Find where the given text appears and provide that cell's center as (x, y) coordinate. 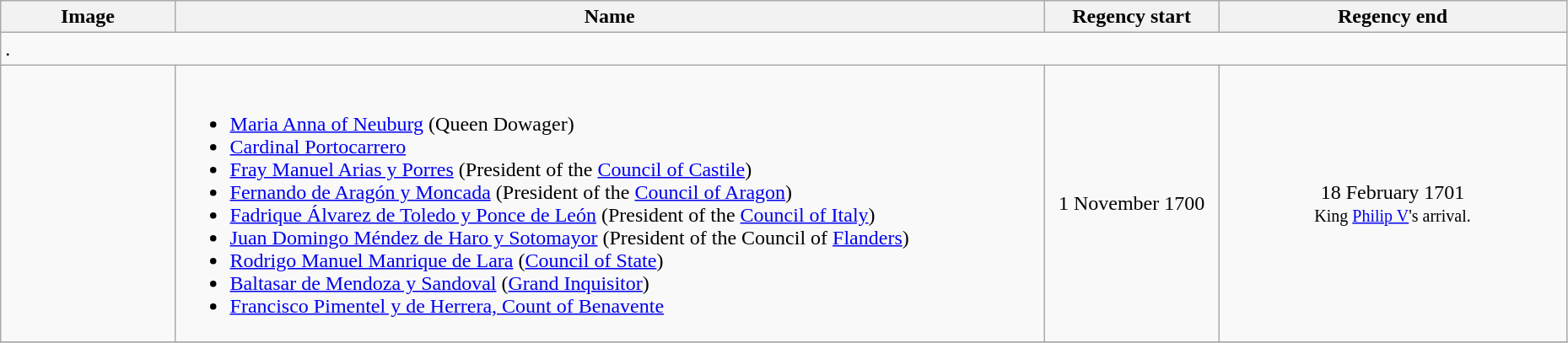
1 November 1700 (1131, 204)
18 February 1701King Philip V's arrival. (1393, 204)
Name (609, 17)
. (784, 49)
Regency end (1393, 17)
Image (88, 17)
Regency start (1131, 17)
